Locate the cell with the specified text and output its (X, Y) center coordinate. 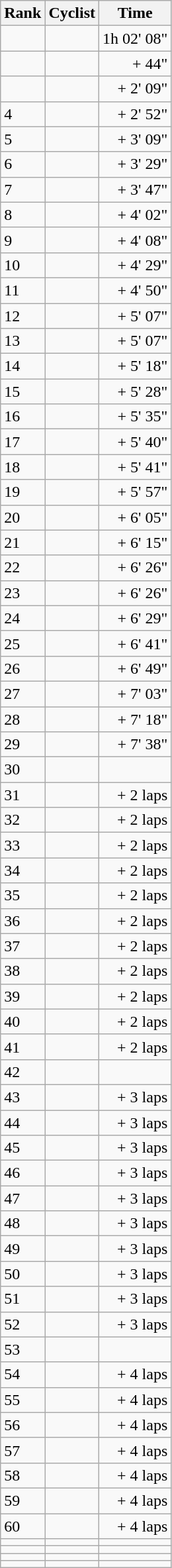
34 (22, 870)
+ 5' 41" (135, 467)
22 (22, 568)
+ 6' 15" (135, 543)
36 (22, 921)
43 (22, 1097)
57 (22, 1450)
58 (22, 1475)
26 (22, 668)
+ 5' 57" (135, 492)
48 (22, 1224)
51 (22, 1299)
31 (22, 795)
24 (22, 618)
42 (22, 1072)
+ 2' 09" (135, 89)
56 (22, 1425)
50 (22, 1274)
6 (22, 164)
59 (22, 1500)
Cyclist (72, 13)
27 (22, 694)
32 (22, 820)
37 (22, 946)
17 (22, 442)
29 (22, 745)
Time (135, 13)
+ 4' 08" (135, 240)
14 (22, 366)
35 (22, 896)
55 (22, 1400)
13 (22, 341)
45 (22, 1148)
+ 3' 09" (135, 139)
+ 5' 35" (135, 417)
38 (22, 971)
30 (22, 770)
+ 4' 29" (135, 265)
18 (22, 467)
33 (22, 845)
28 (22, 719)
1h 02' 08" (135, 38)
40 (22, 1021)
+ 6' 49" (135, 668)
9 (22, 240)
+ 5' 28" (135, 392)
+ 7' 38" (135, 745)
52 (22, 1324)
15 (22, 392)
Rank (22, 13)
44 (22, 1123)
41 (22, 1047)
47 (22, 1198)
+ 3' 29" (135, 164)
+ 3' 47" (135, 189)
+ 6' 41" (135, 643)
+ 5' 18" (135, 366)
20 (22, 517)
54 (22, 1375)
+ 44" (135, 64)
+ 5' 40" (135, 442)
60 (22, 1526)
+ 4' 50" (135, 290)
16 (22, 417)
+ 6' 05" (135, 517)
19 (22, 492)
+ 6' 29" (135, 618)
11 (22, 290)
4 (22, 114)
7 (22, 189)
+ 2' 52" (135, 114)
+ 4' 02" (135, 215)
53 (22, 1349)
+ 7' 03" (135, 694)
8 (22, 215)
12 (22, 316)
5 (22, 139)
+ 7' 18" (135, 719)
10 (22, 265)
25 (22, 643)
46 (22, 1173)
23 (22, 593)
39 (22, 996)
21 (22, 543)
49 (22, 1249)
